Capture the cell that displays the provided text and extract its [X, Y] central coordinate. 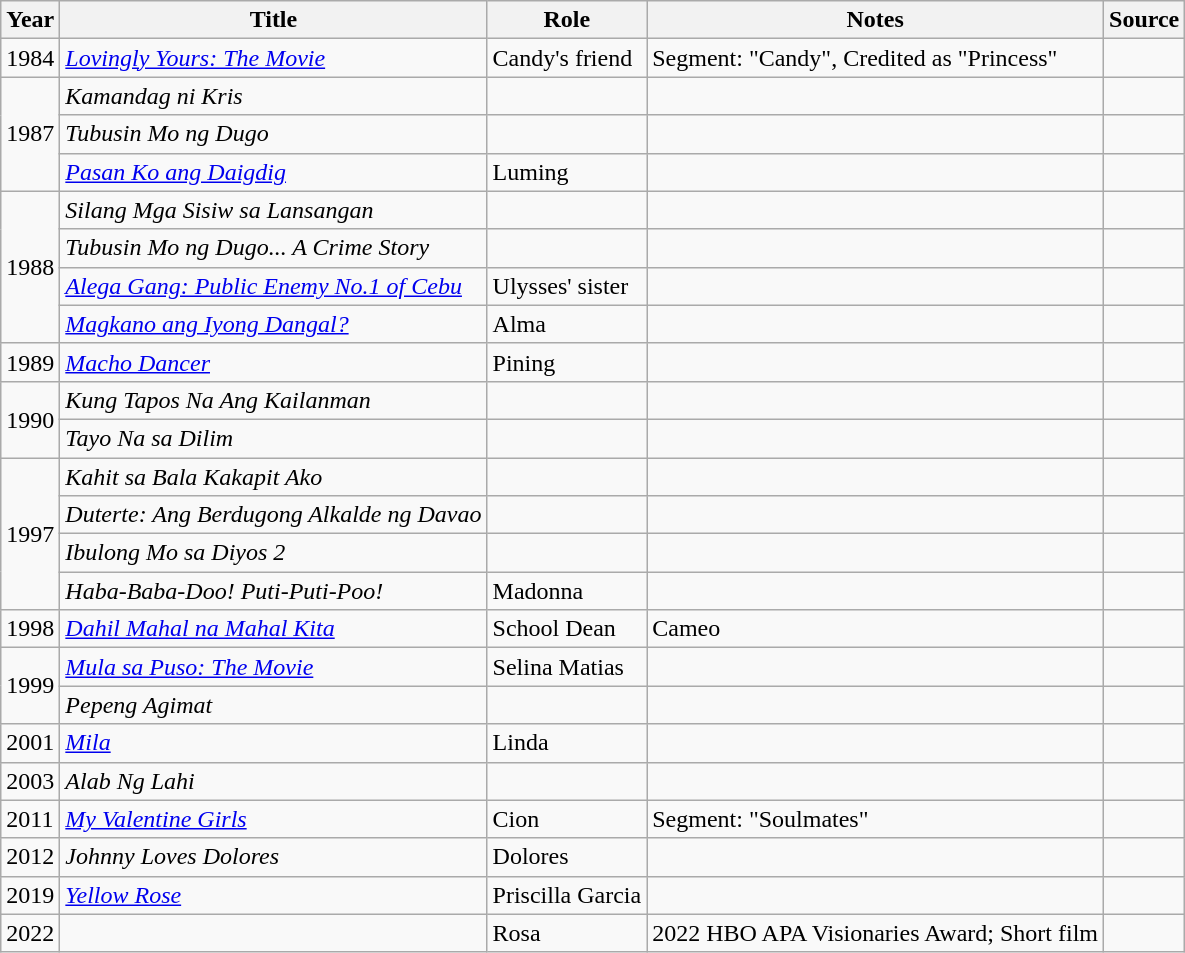
Macho Dancer [274, 362]
Pining [567, 362]
1990 [30, 419]
Source [1144, 20]
1989 [30, 362]
1998 [30, 629]
Priscilla Garcia [567, 895]
Pasan Ko ang Daigdig [274, 172]
Cion [567, 819]
Johnny Loves Dolores [274, 857]
Mila [274, 743]
1987 [30, 134]
Mula sa Puso: The Movie [274, 667]
Tubusin Mo ng Dugo [274, 134]
Lovingly Yours: The Movie [274, 58]
Kung Tapos Na Ang Kailanman [274, 400]
Segment: "Soulmates" [876, 819]
1997 [30, 534]
1988 [30, 267]
2022 HBO APA Visionaries Award; Short film [876, 933]
Tayo Na sa Dilim [274, 438]
Cameo [876, 629]
1999 [30, 686]
Linda [567, 743]
Selina Matias [567, 667]
Silang Mga Sisiw sa Lansangan [274, 210]
Haba-Baba-Doo! Puti-Puti-Poo! [274, 591]
Yellow Rose [274, 895]
My Valentine Girls [274, 819]
Notes [876, 20]
Title [274, 20]
School Dean [567, 629]
Dahil Mahal na Mahal Kita [274, 629]
2011 [30, 819]
Ulysses' sister [567, 286]
2012 [30, 857]
1984 [30, 58]
Madonna [567, 591]
Year [30, 20]
Rosa [567, 933]
Alega Gang: Public Enemy No.1 of Cebu [274, 286]
2003 [30, 781]
Role [567, 20]
Tubusin Mo ng Dugo... A Crime Story [274, 248]
Alab Ng Lahi [274, 781]
Candy's friend [567, 58]
2019 [30, 895]
Segment: "Candy", Credited as "Princess" [876, 58]
Magkano ang Iyong Dangal? [274, 324]
Ibulong Mo sa Diyos 2 [274, 553]
Dolores [567, 857]
Duterte: Ang Berdugong Alkalde ng Davao [274, 515]
Pepeng Agimat [274, 705]
2001 [30, 743]
Alma [567, 324]
2022 [30, 933]
Kahit sa Bala Kakapit Ako [274, 477]
Kamandag ni Kris [274, 96]
Luming [567, 172]
